For the text-containing cell, return its midpoint in [x, y] coordinate format. 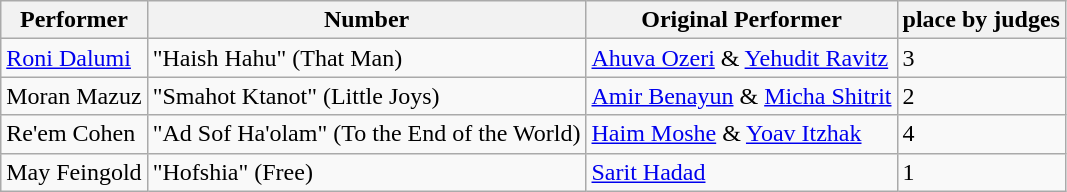
May Feingold [74, 172]
"Haish Hahu" (That Man) [366, 58]
"Ad Sof Ha'olam" (To the End of the World) [366, 134]
Re'em Cohen [74, 134]
Sarit Hadad [742, 172]
"Hofshia" (Free) [366, 172]
3 [981, 58]
2 [981, 96]
Ahuva Ozeri & Yehudit Ravitz [742, 58]
Number [366, 20]
4 [981, 134]
1 [981, 172]
Performer [74, 20]
Amir Benayun & Micha Shitrit [742, 96]
"Smahot Ktanot" (Little Joys) [366, 96]
Moran Mazuz [74, 96]
Haim Moshe & Yoav Itzhak [742, 134]
place by judges [981, 20]
Original Performer [742, 20]
Roni Dalumi [74, 58]
